Provide the [x, y] coordinate of the cell's center where the given text is located.  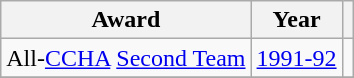
All-CCHA Second Team [126, 58]
1991-92 [296, 58]
Year [296, 20]
Award [126, 20]
